Pinpoint the cell where the given text exists, returning its [x, y] midpoint coordinate. 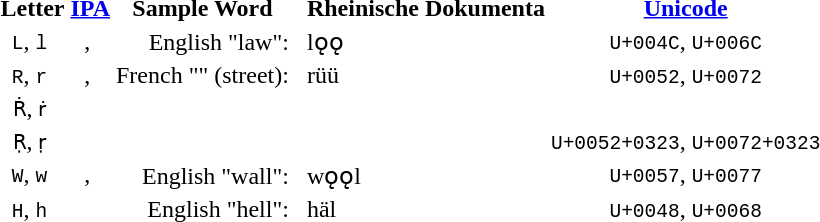
English "law": [203, 42]
English "wall": [203, 176]
rüü [426, 75]
lǫǫ [426, 42]
wǫǫl [426, 176]
French "" (street): [203, 75]
